Capture the cell that displays the provided text and extract its (x, y) central coordinate. 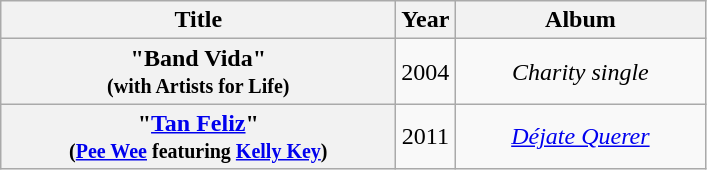
"Band Vida" (with Artists for Life) (198, 72)
"Tan Feliz" (Pee Wee featuring Kelly Key) (198, 136)
Year (426, 20)
2004 (426, 72)
2011 (426, 136)
Charity single (580, 72)
Title (198, 20)
Déjate Querer (580, 136)
Album (580, 20)
